Return the [x, y] coordinate for the center point of the cell that contains the specified text.  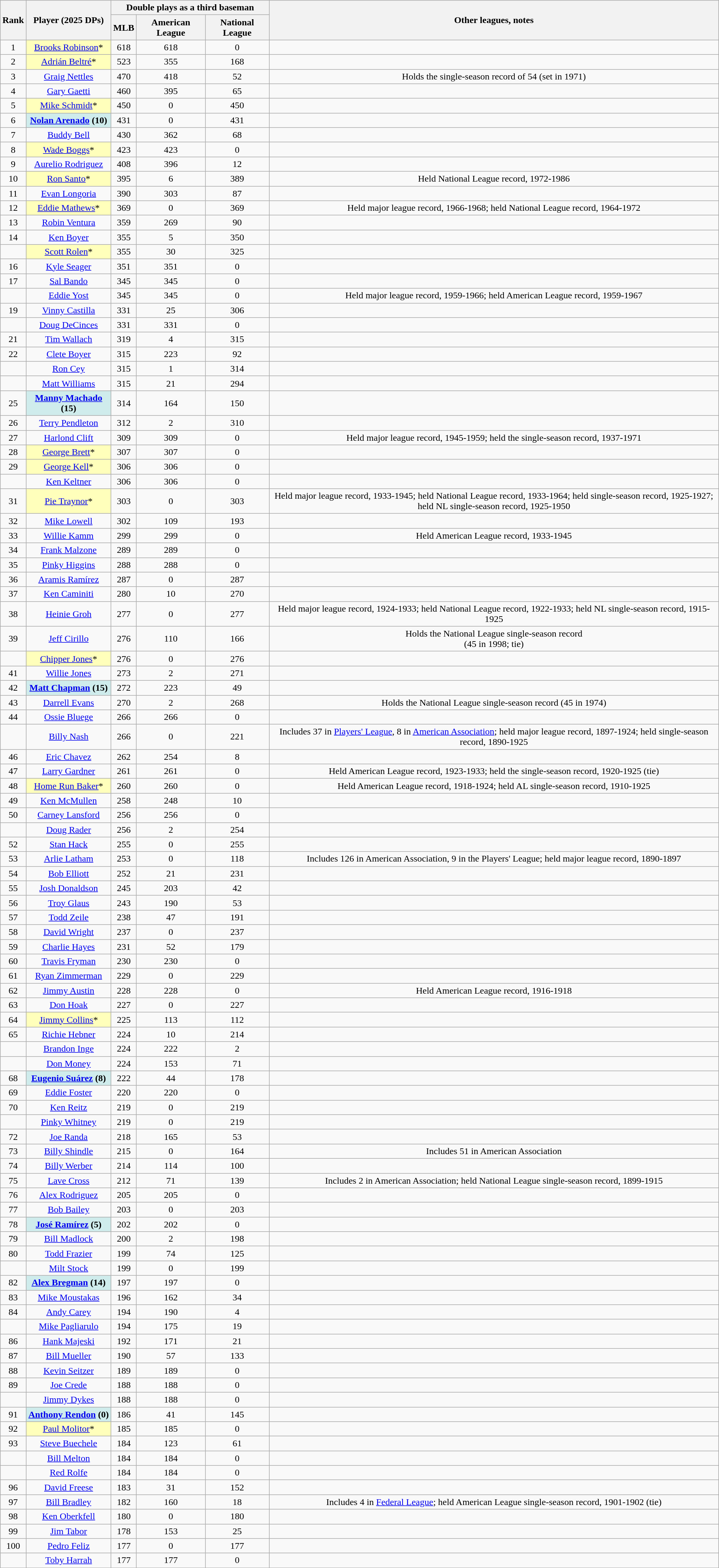
Don Hoak [68, 1005]
253 [124, 859]
73 [13, 1151]
Eddie Mathews* [68, 208]
Bill Madlock [68, 1239]
77 [13, 1210]
Steve Buechele [68, 1444]
Held major league record, 1924-1933; held National League record, 1922-1933; held NL single-season record, 1915-1925 [494, 614]
Harlond Clift [68, 437]
268 [237, 702]
Pie Traynor* [68, 501]
218 [124, 1136]
George Brett* [68, 452]
35 [13, 565]
Bill Mueller [68, 1356]
Ron Santo* [68, 179]
José Ramírez (5) [68, 1224]
252 [124, 873]
Billy Nash [68, 737]
93 [13, 1444]
79 [13, 1239]
Pinky Whitney [68, 1122]
245 [124, 888]
Hank Majeski [68, 1341]
32 [13, 521]
Wade Boggs* [68, 149]
212 [124, 1181]
28 [13, 452]
175 [171, 1327]
Manny Machado (15) [68, 403]
110 [171, 639]
Larry Gardner [68, 771]
Mike Moustakas [68, 1297]
Todd Frazier [68, 1254]
Pedro Feliz [68, 1546]
133 [237, 1356]
David Wright [68, 932]
54 [13, 873]
60 [13, 961]
Richie Hebner [68, 1034]
Rank [13, 20]
David Freese [68, 1487]
76 [13, 1195]
Robin Ventura [68, 223]
16 [13, 266]
46 [13, 757]
Lave Cross [68, 1181]
Ken McMullen [68, 801]
Held American League record, 1918-1924; held AL single-season record, 1910-1925 [494, 786]
145 [237, 1414]
97 [13, 1502]
280 [124, 594]
Jimmy Collins* [68, 1020]
Mike Schmidt* [68, 106]
182 [124, 1502]
14 [13, 237]
Willie Kamm [68, 536]
69 [13, 1093]
Joe Crede [68, 1385]
Mike Pagliarulo [68, 1327]
Don Money [68, 1064]
Josh Donaldson [68, 888]
Held American League record, 1916-1918 [494, 991]
215 [124, 1151]
221 [237, 737]
Holds the National League single-season record (45 in 1974) [494, 702]
302 [124, 521]
Adrián Beltré* [68, 62]
Includes 51 in American Association [494, 1151]
430 [124, 135]
243 [124, 903]
165 [171, 1136]
Brandon Inge [68, 1049]
Jimmy Dykes [68, 1399]
62 [13, 991]
186 [124, 1414]
Bob Bailey [68, 1210]
83 [13, 1297]
Stan Hack [68, 844]
Doug DeCinces [68, 325]
Bill Bradley [68, 1502]
118 [237, 859]
Red Rolfe [68, 1473]
183 [124, 1487]
112 [237, 1020]
Kyle Seager [68, 266]
48 [13, 786]
152 [237, 1487]
Eric Chavez [68, 757]
408 [124, 164]
312 [124, 423]
193 [237, 521]
Heinie Groh [68, 614]
271 [237, 673]
96 [13, 1487]
359 [124, 223]
86 [13, 1341]
262 [124, 757]
Doug Rader [68, 830]
162 [171, 1297]
Mike Lowell [68, 521]
91 [13, 1414]
160 [171, 1502]
26 [13, 423]
27 [13, 437]
Held National League record, 1972-1986 [494, 179]
43 [13, 702]
Holds the National League single-season record (45 in 1998; tie) [494, 639]
Pinky Higgins [68, 565]
78 [13, 1224]
9 [13, 164]
258 [124, 801]
Alex Rodriguez [68, 1195]
Ryan Zimmerman [68, 976]
Includes 2 in American Association; held National League single-season record, 1899-1915 [494, 1181]
Ken Oberkfell [68, 1517]
Paul Molitor* [68, 1429]
Alex Bregman (14) [68, 1283]
55 [13, 888]
17 [13, 281]
123 [171, 1444]
Kevin Seitzer [68, 1370]
Eddie Yost [68, 296]
Jimmy Austin [68, 991]
63 [13, 1005]
Carney Lansford [68, 815]
Double plays as a third baseman [190, 8]
Held major league record, 1966-1968; held National League record, 1964-1972 [494, 208]
192 [124, 1341]
Jim Tabor [68, 1531]
150 [237, 403]
Charlie Hayes [68, 946]
396 [171, 164]
33 [13, 536]
Arlie Latham [68, 859]
Clete Boyer [68, 354]
Ken Boyer [68, 237]
Darrell Evans [68, 702]
Holds the single-season record of 54 (set in 1971) [494, 76]
Troy Glaus [68, 903]
3 [13, 76]
310 [237, 423]
294 [237, 383]
Billy Shindle [68, 1151]
319 [124, 339]
523 [124, 62]
Held American League record, 1923-1933; held the single-season record, 1920-1925 (tie) [494, 771]
171 [171, 1341]
Held major league record, 1945-1959; held the single-season record, 1937-1971 [494, 437]
84 [13, 1312]
70 [13, 1107]
Willie Jones [68, 673]
75 [13, 1181]
113 [171, 1020]
460 [124, 91]
196 [124, 1297]
Buddy Bell [68, 135]
Brooks Robinson* [68, 47]
200 [124, 1239]
Matt Williams [68, 383]
362 [171, 135]
273 [124, 673]
22 [13, 354]
37 [13, 594]
Tim Wallach [68, 339]
99 [13, 1531]
166 [237, 639]
82 [13, 1283]
Travis Fryman [68, 961]
Vinny Castilla [68, 310]
36 [13, 579]
Held American League record, 1933-1945 [494, 536]
80 [13, 1254]
American League [171, 28]
Player (2025 DPs) [68, 20]
390 [124, 193]
269 [171, 223]
350 [237, 237]
18 [237, 1502]
Andy Carey [68, 1312]
72 [13, 1136]
30 [171, 252]
National League [237, 28]
109 [171, 521]
38 [13, 614]
Terry Pendleton [68, 423]
238 [124, 917]
389 [237, 179]
Home Run Baker* [68, 786]
Ron Cey [68, 369]
56 [13, 903]
Ossie Bluege [68, 717]
Anthony Rendon (0) [68, 1414]
Gary Gaetti [68, 91]
MLB [124, 28]
64 [13, 1020]
7 [13, 135]
225 [124, 1020]
Aramis Ramírez [68, 579]
Graig Nettles [68, 76]
Eugenio Suárez (8) [68, 1078]
Ken Caminiti [68, 594]
248 [171, 801]
58 [13, 932]
29 [13, 467]
Billy Werber [68, 1166]
89 [13, 1385]
Evan Longoria [68, 193]
George Kell* [68, 467]
470 [124, 76]
Includes 37 in Players' League, 8 in American Association; held major league record, 1897-1924; held single-season record, 1890-1925 [494, 737]
Frank Malzone [68, 550]
50 [13, 815]
90 [237, 223]
Milt Stock [68, 1268]
Toby Harrah [68, 1560]
Scott Rolen* [68, 252]
114 [171, 1166]
39 [13, 639]
11 [13, 193]
Joe Randa [68, 1136]
Sal Bando [68, 281]
13 [13, 223]
Held major league record, 1959-1966; held American League record, 1959-1967 [494, 296]
Ken Keltner [68, 481]
168 [237, 62]
88 [13, 1370]
198 [237, 1239]
Other leagues, notes [494, 20]
Aurelio Rodriguez [68, 164]
98 [13, 1517]
Matt Chapman (15) [68, 688]
Eddie Foster [68, 1093]
Chipper Jones* [68, 658]
Nolan Arenado (10) [68, 120]
325 [237, 252]
272 [124, 688]
Bill Melton [68, 1458]
Bob Elliott [68, 873]
Todd Zeile [68, 917]
Includes 4 in Federal League; held American League single-season record, 1901-1902 (tie) [494, 1502]
59 [13, 946]
139 [237, 1181]
Jeff Cirillo [68, 639]
Ken Reitz [68, 1107]
Includes 126 in American Association, 9 in the Players' League; held major league record, 1890-1897 [494, 859]
125 [237, 1254]
418 [171, 76]
179 [237, 946]
191 [237, 917]
